From the cell containing the given text, extract its center point as [X, Y] coordinate. 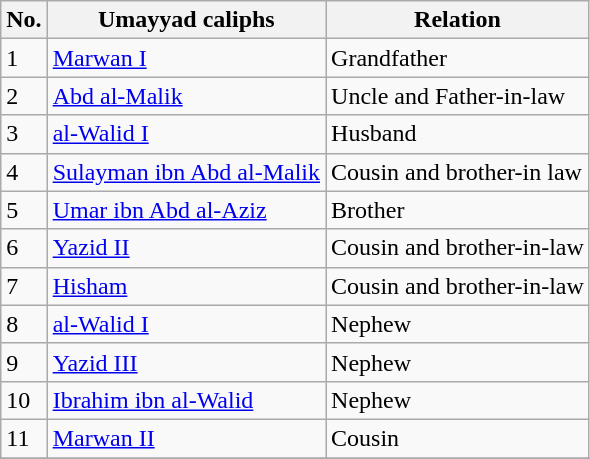
5 [24, 210]
Brother [458, 210]
Cousin and brother-in law [458, 172]
6 [24, 248]
10 [24, 400]
Cousin [458, 438]
No. [24, 20]
Ibrahim ibn al-Walid [186, 400]
Marwan I [186, 58]
Yazid III [186, 362]
Uncle and Father-in-law [458, 96]
Abd al-Malik [186, 96]
Umar ibn Abd al-Aziz [186, 210]
1 [24, 58]
9 [24, 362]
Grandfather [458, 58]
8 [24, 324]
Relation [458, 20]
Hisham [186, 286]
11 [24, 438]
Husband [458, 134]
Umayyad caliphs [186, 20]
Sulayman ibn Abd al-Malik [186, 172]
Yazid II [186, 248]
3 [24, 134]
7 [24, 286]
2 [24, 96]
Marwan II [186, 438]
4 [24, 172]
